Pinpoint the cell where the given text exists, returning its (X, Y) midpoint coordinate. 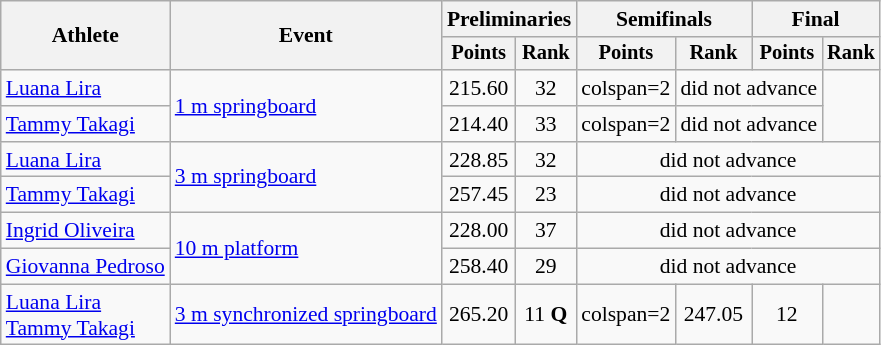
Ingrid Oliveira (86, 231)
228.00 (479, 231)
1 m springboard (306, 106)
12 (788, 314)
3 m springboard (306, 178)
265.20 (479, 314)
258.40 (479, 267)
3 m synchronized springboard (306, 314)
29 (546, 267)
Giovanna Pedroso (86, 267)
Preliminaries (509, 19)
33 (546, 124)
Athlete (86, 36)
Luana LiraTammy Takagi (86, 314)
Final (816, 19)
228.85 (479, 160)
11 Q (546, 314)
23 (546, 195)
214.40 (479, 124)
215.60 (479, 88)
247.05 (713, 314)
10 m platform (306, 248)
37 (546, 231)
Event (306, 36)
257.45 (479, 195)
Semifinals (664, 19)
